Extract the [x, y] coordinate from the center of the cell holding the provided text.  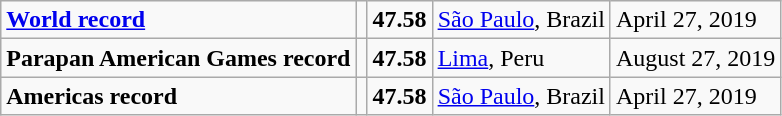
Parapan American Games record [178, 58]
August 27, 2019 [695, 58]
World record [178, 20]
Americas record [178, 96]
Lima, Peru [521, 58]
